Detect which cell encompasses the target text, then output its (x, y) center coordinate. 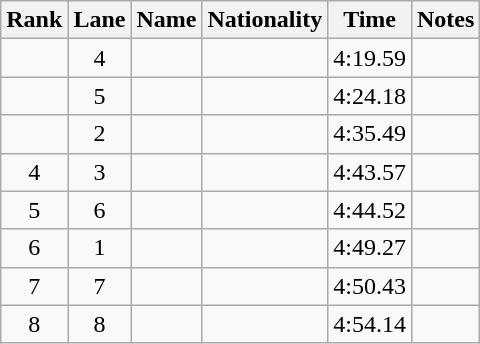
3 (100, 172)
1 (100, 248)
4:35.49 (370, 134)
4:43.57 (370, 172)
Nationality (265, 20)
Notes (445, 20)
Time (370, 20)
2 (100, 134)
Rank (34, 20)
4:49.27 (370, 248)
Name (166, 20)
4:54.14 (370, 324)
4:24.18 (370, 96)
4:50.43 (370, 286)
Lane (100, 20)
4:44.52 (370, 210)
4:19.59 (370, 58)
